Pinpoint the cell where the given text exists, returning its (x, y) midpoint coordinate. 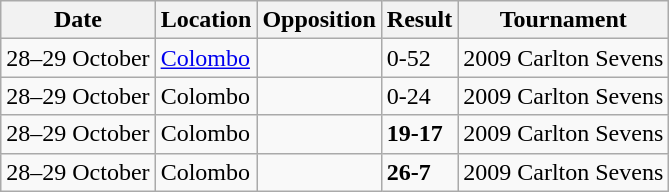
Location (206, 20)
Tournament (564, 20)
19-17 (419, 134)
Opposition (319, 20)
0-52 (419, 58)
26-7 (419, 172)
0-24 (419, 96)
Result (419, 20)
Date (78, 20)
